Return (X, Y) of the center of cell containing provided text 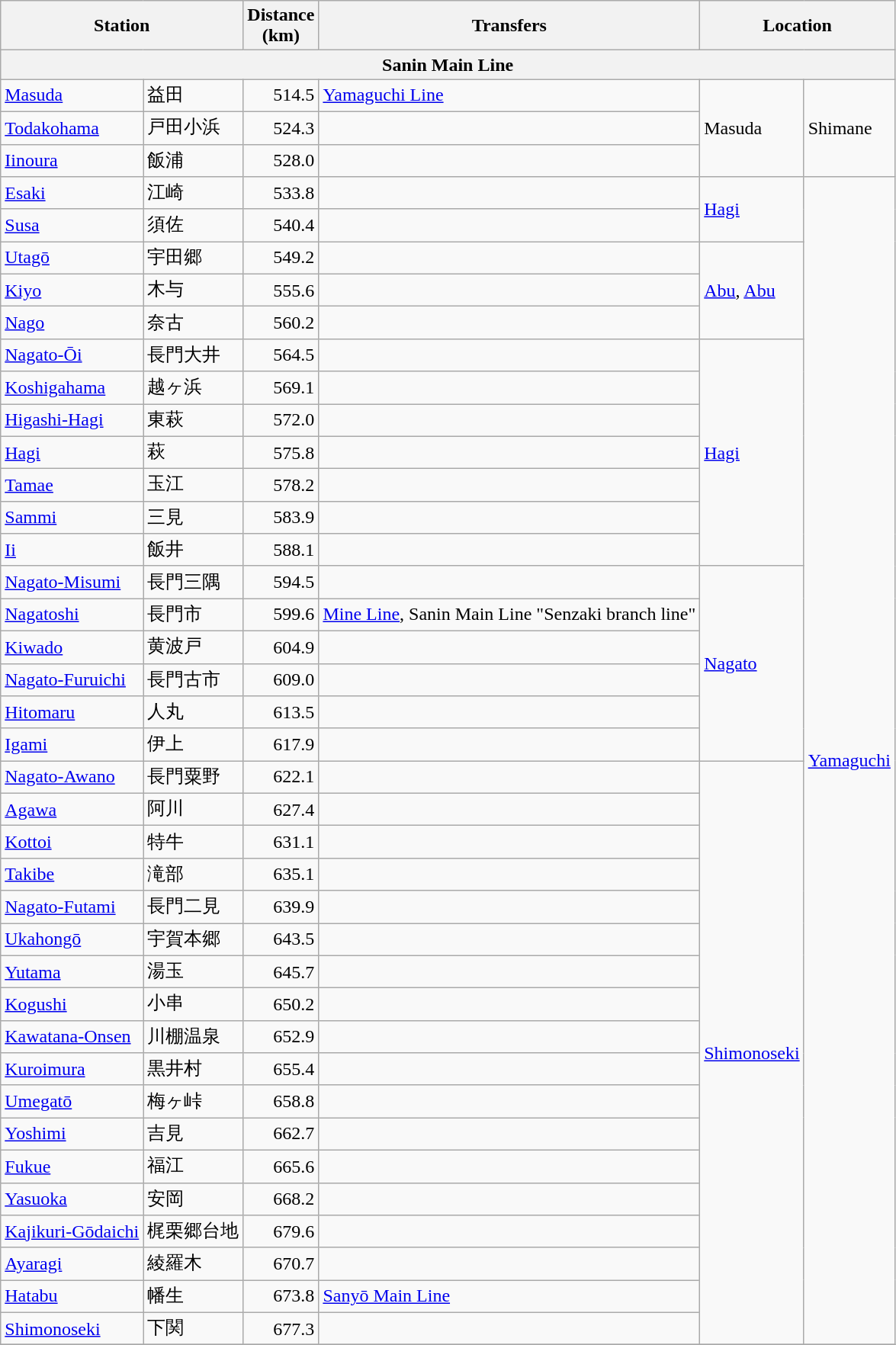
617.9 (281, 744)
594.5 (281, 583)
伊上 (194, 744)
Yamaguchi Line (509, 96)
東萩 (194, 421)
Igami (72, 744)
645.7 (281, 971)
Kiyo (72, 290)
Nago (72, 323)
長門二見 (194, 907)
長門市 (194, 615)
木与 (194, 290)
Kogushi (72, 1005)
滝部 (194, 874)
奈古 (194, 323)
Nagato-Futami (72, 907)
572.0 (281, 421)
幡生 (194, 1296)
622.1 (281, 778)
Sanyō Main Line (509, 1296)
540.4 (281, 226)
長門粟野 (194, 778)
631.1 (281, 842)
Sanin Main Line (448, 65)
555.6 (281, 290)
652.9 (281, 1037)
綾羅木 (194, 1264)
Kottoi (72, 842)
Kiwado (72, 647)
人丸 (194, 712)
Nagatoshi (72, 615)
Nagato-Furuichi (72, 680)
宇賀本郷 (194, 939)
655.4 (281, 1069)
658.8 (281, 1101)
Nagato-Misumi (72, 583)
514.5 (281, 96)
Shimane (849, 128)
湯玉 (194, 971)
小串 (194, 1005)
Transfers (509, 26)
533.8 (281, 194)
阿川 (194, 810)
Kuroimura (72, 1069)
650.2 (281, 1005)
Mine Line, Sanin Main Line "Senzaki branch line" (509, 615)
三見 (194, 517)
梅ヶ峠 (194, 1101)
萩 (194, 453)
Location (798, 26)
吉見 (194, 1135)
Higashi-Hagi (72, 421)
下関 (194, 1328)
特牛 (194, 842)
564.5 (281, 355)
679.6 (281, 1232)
長門古市 (194, 680)
635.1 (281, 874)
627.4 (281, 810)
Esaki (72, 194)
江崎 (194, 194)
飯井 (194, 551)
599.6 (281, 615)
Sammi (72, 517)
Ukahongō (72, 939)
Ayaragi (72, 1264)
Todakohama (72, 128)
575.8 (281, 453)
川棚温泉 (194, 1037)
Susa (72, 226)
Agawa (72, 810)
528.0 (281, 160)
Ii (72, 551)
639.9 (281, 907)
黒井村 (194, 1069)
長門大井 (194, 355)
戸田小浜 (194, 128)
福江 (194, 1167)
604.9 (281, 647)
越ヶ浜 (194, 387)
Kajikuri-Gōdaichi (72, 1232)
玉江 (194, 485)
524.3 (281, 128)
Distance(km) (281, 26)
長門三隅 (194, 583)
Umegatō (72, 1101)
Yasuoka (72, 1199)
宇田郷 (194, 258)
Yamaguchi (849, 761)
Hatabu (72, 1296)
Nagato-Awano (72, 778)
Utagō (72, 258)
673.8 (281, 1296)
549.2 (281, 258)
662.7 (281, 1135)
Kawatana-Onsen (72, 1037)
Abu, Abu (752, 291)
583.9 (281, 517)
643.5 (281, 939)
Tamae (72, 485)
588.1 (281, 551)
Iinoura (72, 160)
梶栗郷台地 (194, 1232)
578.2 (281, 485)
Yutama (72, 971)
須佐 (194, 226)
益田 (194, 96)
Nagato (752, 663)
Yoshimi (72, 1135)
609.0 (281, 680)
613.5 (281, 712)
飯浦 (194, 160)
665.6 (281, 1167)
569.1 (281, 387)
Takibe (72, 874)
Station (122, 26)
黄波戸 (194, 647)
560.2 (281, 323)
Fukue (72, 1167)
Nagato-Ōi (72, 355)
安岡 (194, 1199)
677.3 (281, 1328)
670.7 (281, 1264)
Koshigahama (72, 387)
Hitomaru (72, 712)
668.2 (281, 1199)
